Return [x, y] of the center of cell containing provided text 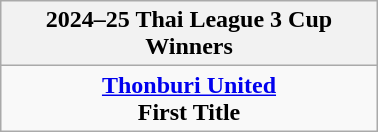
Thonburi UnitedFirst Title [189, 98]
2024–25 Thai League 3 CupWinners [189, 34]
